Detect which cell encompasses the target text, then output its (X, Y) center coordinate. 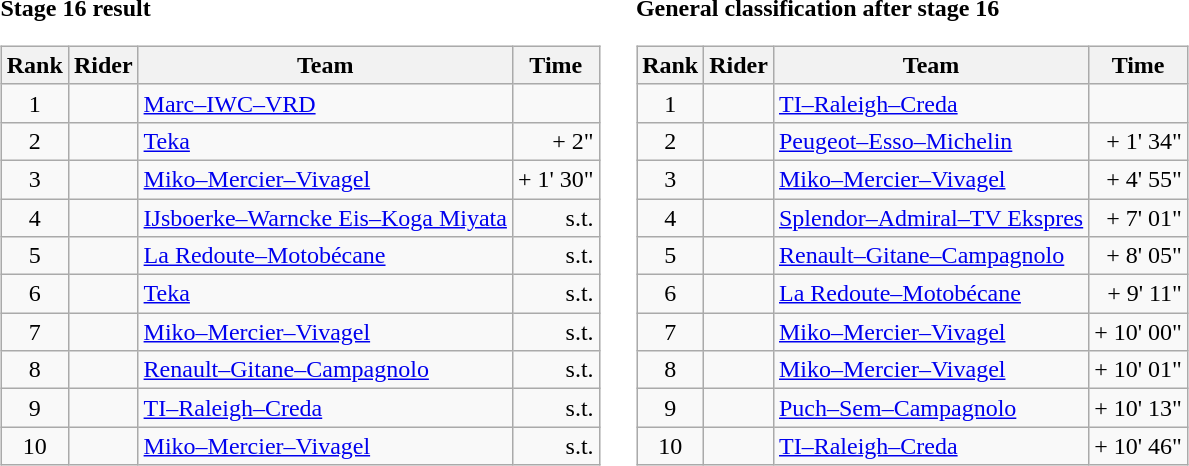
Splendor–Admiral–TV Ekspres (930, 217)
+ 8' 05" (1138, 256)
Puch–Sem–Campagnolo (930, 408)
+ 7' 01" (1138, 217)
+ 10' 00" (1138, 332)
+ 4' 55" (1138, 179)
+ 10' 13" (1138, 408)
IJsboerke–Warncke Eis–Koga Miyata (325, 217)
+ 9' 11" (1138, 294)
+ 1' 34" (1138, 141)
+ 1' 30" (556, 179)
Marc–IWC–VRD (325, 103)
+ 10' 46" (1138, 446)
Peugeot–Esso–Michelin (930, 141)
+ 2" (556, 141)
+ 10' 01" (1138, 370)
